For the text-containing cell, return its midpoint in (x, y) coordinate format. 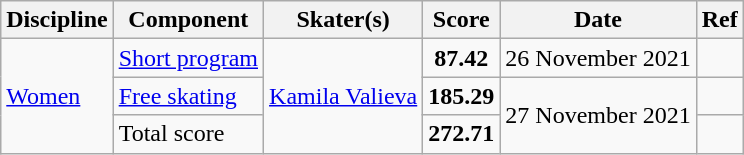
Total score (188, 134)
Free skating (188, 96)
Component (188, 20)
26 November 2021 (598, 58)
185.29 (462, 96)
Kamila Valieva (344, 96)
27 November 2021 (598, 115)
Ref (720, 20)
Score (462, 20)
Skater(s) (344, 20)
Women (57, 96)
Date (598, 20)
87.42 (462, 58)
272.71 (462, 134)
Short program (188, 58)
Discipline (57, 20)
